Provide the [X, Y] coordinate of the cell's center where the given text is located.  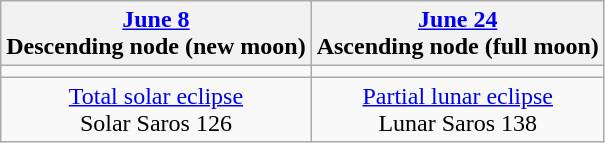
Total solar eclipseSolar Saros 126 [156, 110]
June 24Ascending node (full moon) [458, 34]
Partial lunar eclipseLunar Saros 138 [458, 110]
June 8Descending node (new moon) [156, 34]
